Return the [x, y] coordinate for the center point of the cell that contains the specified text.  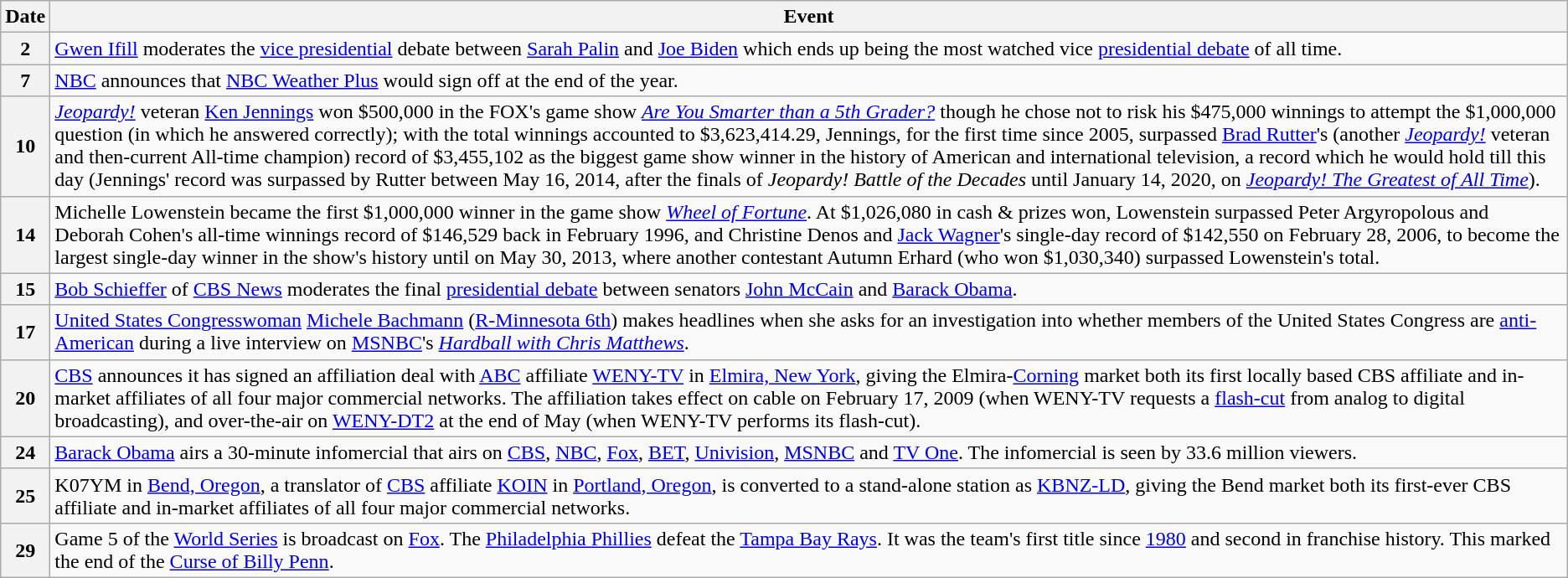
29 [25, 550]
2 [25, 49]
20 [25, 398]
24 [25, 452]
7 [25, 80]
Date [25, 17]
14 [25, 235]
17 [25, 332]
25 [25, 496]
Bob Schieffer of CBS News moderates the final presidential debate between senators John McCain and Barack Obama. [809, 289]
15 [25, 289]
Event [809, 17]
NBC announces that NBC Weather Plus would sign off at the end of the year. [809, 80]
10 [25, 146]
